Detect which cell encompasses the target text, then output its [X, Y] center coordinate. 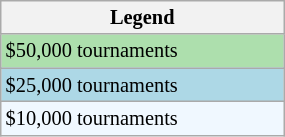
$25,000 tournaments [142, 85]
Legend [142, 17]
$10,000 tournaments [142, 118]
$50,000 tournaments [142, 51]
